Provide the [x, y] coordinate of the cell's center where the given text is located.  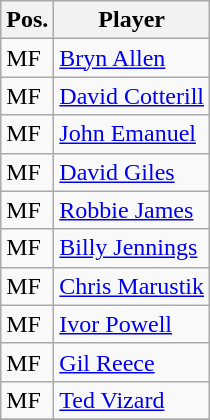
Ivor Powell [132, 324]
Pos. [28, 20]
David Giles [132, 172]
Player [132, 20]
John Emanuel [132, 134]
Chris Marustik [132, 286]
Ted Vizard [132, 400]
Billy Jennings [132, 248]
Robbie James [132, 210]
Gil Reece [132, 362]
Bryn Allen [132, 58]
David Cotterill [132, 96]
